Search for the cell housing the specified text and yield its (x, y) center coordinate. 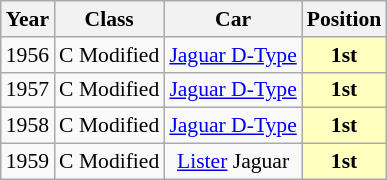
Car (232, 19)
Year (28, 19)
Class (109, 19)
1957 (28, 90)
Position (344, 19)
1959 (28, 162)
1956 (28, 55)
Lister Jaguar (232, 162)
1958 (28, 126)
